Detect which cell encompasses the target text, then output its [X, Y] center coordinate. 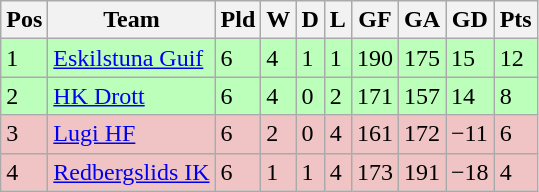
GA [422, 20]
−18 [470, 172]
171 [374, 96]
8 [516, 96]
3 [24, 134]
190 [374, 58]
Pld [238, 20]
L [338, 20]
173 [374, 172]
GD [470, 20]
Eskilstuna Guif [132, 58]
Lugi HF [132, 134]
Pos [24, 20]
Team [132, 20]
D [310, 20]
12 [516, 58]
15 [470, 58]
GF [374, 20]
157 [422, 96]
14 [470, 96]
161 [374, 134]
Pts [516, 20]
W [278, 20]
172 [422, 134]
Redbergslids IK [132, 172]
191 [422, 172]
−11 [470, 134]
175 [422, 58]
HK Drott [132, 96]
